Scan for the cell matching the given text and deliver its (x, y) coordinate at center. 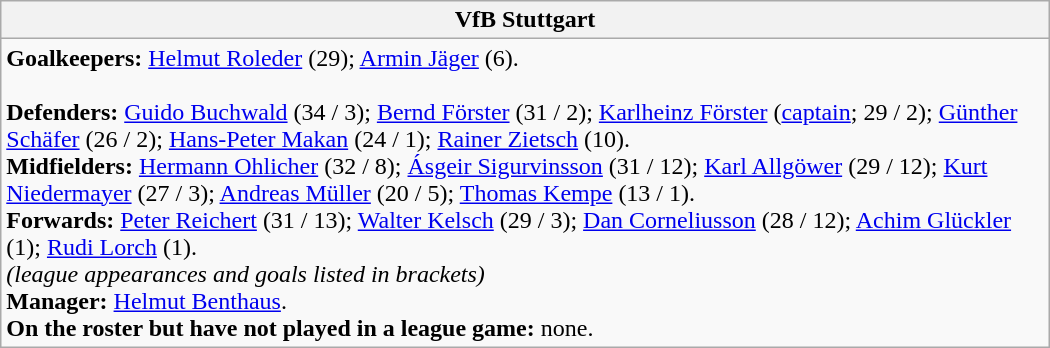
VfB Stuttgart (525, 20)
